Identify which cell holds the provided text, then report its [X, Y] central coordinate. 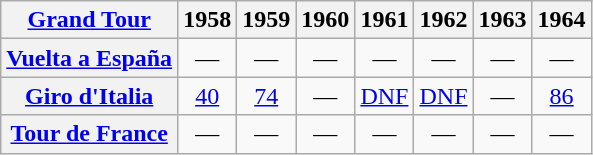
1960 [326, 20]
Vuelta a España [90, 58]
Grand Tour [90, 20]
1959 [266, 20]
1962 [444, 20]
Tour de France [90, 134]
Giro d'Italia [90, 96]
1963 [502, 20]
40 [208, 96]
1958 [208, 20]
74 [266, 96]
1964 [562, 20]
1961 [384, 20]
86 [562, 96]
